Scan for the cell matching the given text and deliver its (X, Y) coordinate at center. 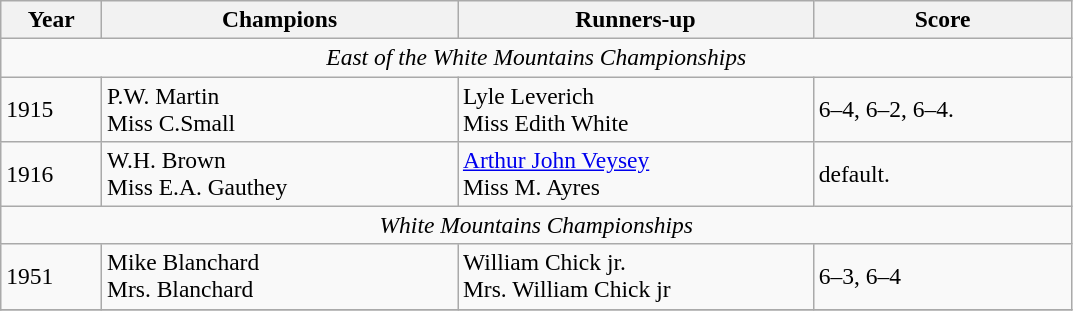
Year (52, 19)
1915 (52, 108)
Arthur John Veysey Miss M. Ayres (636, 174)
default. (942, 174)
Score (942, 19)
6–3, 6–4 (942, 276)
Champions (280, 19)
Runners-up (636, 19)
William Chick jr. Mrs. William Chick jr (636, 276)
P.W. Martin Miss C.Small (280, 108)
1951 (52, 276)
Lyle Leverich Miss Edith White (636, 108)
1916 (52, 174)
W.H. Brown Miss E.A. Gauthey (280, 174)
6–4, 6–2, 6–4. (942, 108)
East of the White Mountains Championships (536, 57)
Mike Blanchard Mrs. Blanchard (280, 276)
White Mountains Championships (536, 225)
